Pinpoint the cell where the given text exists, returning its [X, Y] midpoint coordinate. 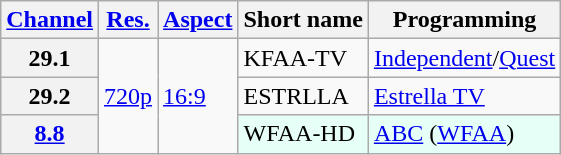
720p [128, 96]
29.2 [50, 96]
Channel [50, 20]
8.8 [50, 134]
WFAA-HD [303, 134]
Res. [128, 20]
29.1 [50, 58]
Estrella TV [464, 96]
16:9 [198, 96]
Short name [303, 20]
Programming [464, 20]
KFAA-TV [303, 58]
ABC (WFAA) [464, 134]
ESTRLLA [303, 96]
Independent/Quest [464, 58]
Aspect [198, 20]
